Provide the [x, y] coordinate of the cell's center where the given text is located.  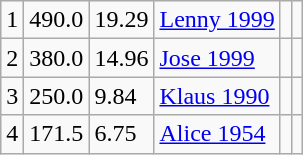
Klaus 1990 [217, 96]
Jose 1999 [217, 58]
490.0 [56, 20]
9.84 [122, 96]
4 [12, 134]
6.75 [122, 134]
Lenny 1999 [217, 20]
19.29 [122, 20]
1 [12, 20]
3 [12, 96]
171.5 [56, 134]
250.0 [56, 96]
380.0 [56, 58]
2 [12, 58]
14.96 [122, 58]
Alice 1954 [217, 134]
